Locate the cell with the specified text and output its (X, Y) center coordinate. 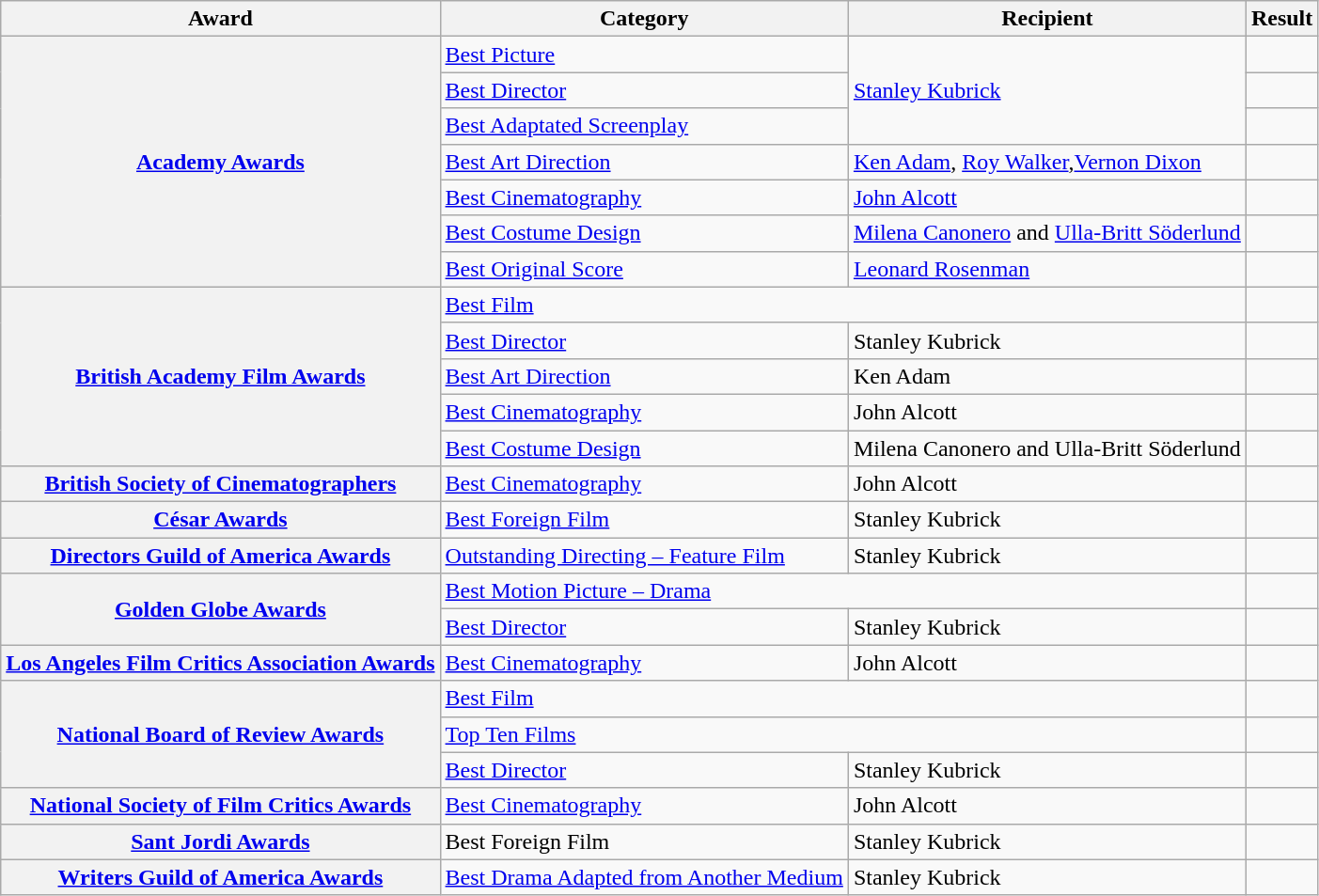
Ken Adam (1047, 376)
Ken Adam, Roy Walker,Vernon Dixon (1047, 162)
Best Picture (644, 55)
British Academy Film Awards (220, 376)
Golden Globe Awards (220, 609)
Recipient (1047, 19)
Los Angeles Film Critics Association Awards (220, 663)
Best Motion Picture – Drama (842, 591)
Best Adaptated Screenplay (644, 126)
César Awards (220, 520)
Outstanding Directing – Feature Film (644, 556)
Writers Guild of America Awards (220, 877)
Leonard Rosenman (1047, 269)
Academy Awards (220, 162)
Best Drama Adapted from Another Medium (644, 877)
British Society of Cinematographers (220, 484)
National Board of Review Awards (220, 734)
Sant Jordi Awards (220, 841)
National Society of Film Critics Awards (220, 806)
Category (644, 19)
Directors Guild of America Awards (220, 556)
Award (220, 19)
Best Original Score (644, 269)
Top Ten Films (842, 734)
Result (1281, 19)
